Detect which cell encompasses the target text, then output its [X, Y] center coordinate. 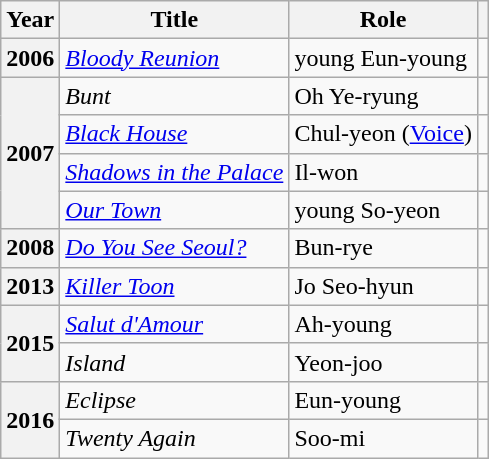
Ah-young [384, 324]
Bloody Reunion [174, 58]
Il-won [384, 172]
Year [30, 20]
Soo-mi [384, 438]
2015 [30, 343]
Bunt [174, 96]
Black House [174, 134]
Title [174, 20]
young Eun-young [384, 58]
Shadows in the Palace [174, 172]
Eun-young [384, 400]
2007 [30, 153]
Role [384, 20]
Jo Seo-hyun [384, 286]
young So-yeon [384, 210]
Killer Toon [174, 286]
Oh Ye-ryung [384, 96]
Yeon-joo [384, 362]
2008 [30, 248]
2006 [30, 58]
Bun-rye [384, 248]
Salut d'Amour [174, 324]
Eclipse [174, 400]
Do You See Seoul? [174, 248]
2016 [30, 419]
Our Town [174, 210]
Island [174, 362]
2013 [30, 286]
Chul-yeon (Voice) [384, 134]
Twenty Again [174, 438]
